Search for the cell housing the specified text and yield its (X, Y) center coordinate. 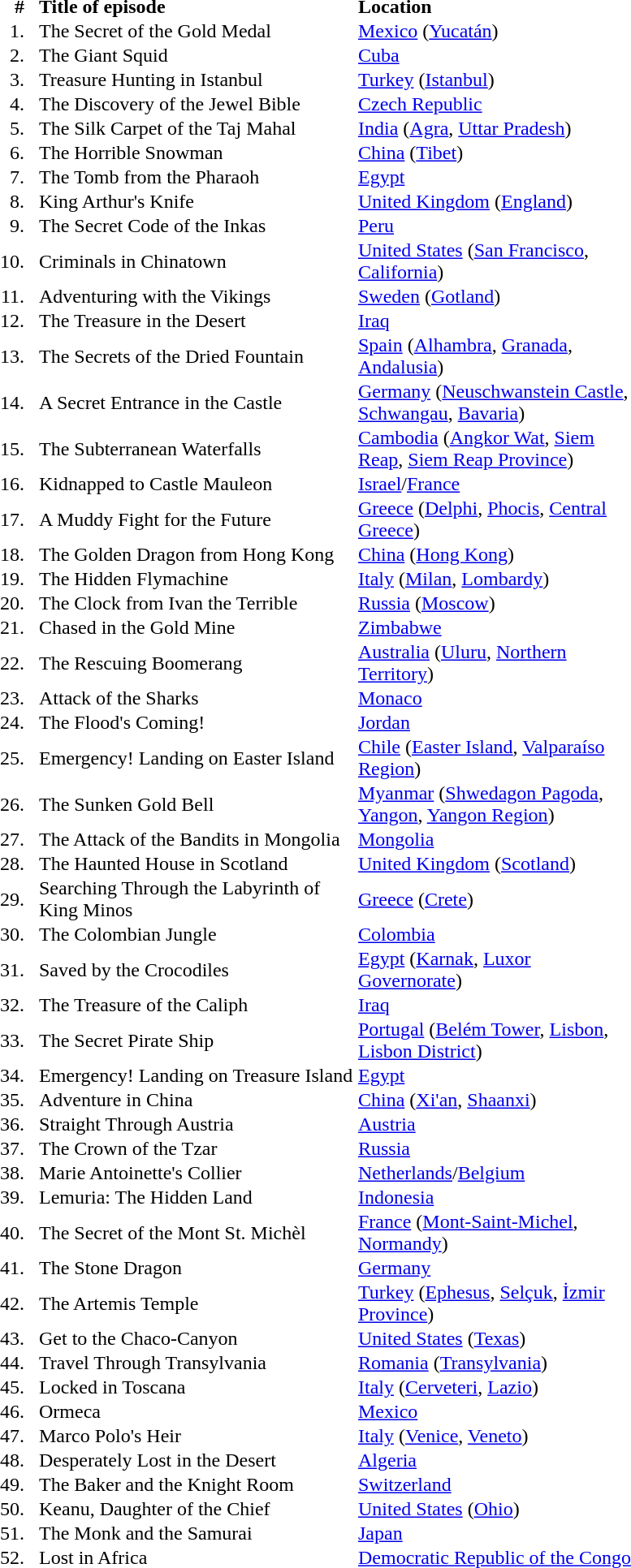
The Subterranean Waterfalls (197, 449)
Ormeca (197, 1412)
The Golden Dragon from Hong Kong (197, 555)
The Stone Dragon (197, 1268)
The Secret of the Gold Medal (197, 31)
The Secret Code of the Inkas (197, 226)
21. (12, 628)
The Tomb from the Pharaoh (197, 177)
14. (12, 403)
5. (12, 128)
9. (12, 226)
51. (12, 1534)
The Baker and the Knight Room (197, 1485)
The Attack of the Bandits in Mongolia (197, 839)
28. (12, 864)
4. (12, 104)
43. (12, 1339)
35. (12, 1101)
41. (12, 1268)
18. (12, 555)
15. (12, 449)
The Monk and the Samurai (197, 1534)
The Horrible Snowman (197, 153)
King Arthur's Knife (197, 201)
6. (12, 153)
36. (12, 1125)
40. (12, 1233)
24. (12, 722)
The Crown of the Tzar (197, 1149)
46. (12, 1412)
44. (12, 1363)
Marie Antoinette's Collier (197, 1174)
10. (12, 261)
Saved by the Crocodiles (197, 970)
The Secret of the Mont St. Michèl (197, 1233)
19. (12, 579)
8. (12, 201)
Travel Through Transylvania (197, 1363)
The Haunted House in Scotland (197, 864)
The Clock from Ivan the Terrible (197, 604)
38. (12, 1174)
Marco Polo's Heir (197, 1437)
Treasure Hunting in Istanbul (197, 80)
The Secret Pirate Ship (197, 1040)
16. (12, 484)
Searching Through the Labyrinth of King Minos (197, 899)
The Flood's Coming! (197, 722)
A Muddy Fight for the Future (197, 519)
3. (12, 80)
32. (12, 1005)
12. (12, 321)
Adventuring with the Vikings (197, 297)
2. (12, 55)
The Colombian Jungle (197, 935)
The Treasure in the Desert (197, 321)
The Giant Squid (197, 55)
45. (12, 1388)
48. (12, 1461)
Straight Through Austria (197, 1125)
Emergency! Landing on Treasure Island (197, 1076)
49. (12, 1485)
17. (12, 519)
33. (12, 1040)
The Sunken Gold Bell (197, 804)
47. (12, 1437)
Criminals in Chinatown (197, 261)
27. (12, 839)
30. (12, 935)
Keanu, Daughter of the Chief (197, 1510)
29. (12, 899)
50. (12, 1510)
20. (12, 604)
A Secret Entrance in the Castle (197, 403)
Adventure in China (197, 1101)
13. (12, 356)
34. (12, 1076)
The Rescuing Boomerang (197, 663)
Desperately Lost in the Desert (197, 1461)
The Secrets of the Dried Fountain (197, 356)
7. (12, 177)
1. (12, 31)
11. (12, 297)
Lemuria: The Hidden Land (197, 1198)
23. (12, 698)
22. (12, 663)
31. (12, 970)
Get to the Chaco-Canyon (197, 1339)
The Hidden Flymachine (197, 579)
25. (12, 758)
Emergency! Landing on Easter Island (197, 758)
26. (12, 804)
The Silk Carpet of the Taj Mahal (197, 128)
Chased in the Gold Mine (197, 628)
37. (12, 1149)
The Artemis Temple (197, 1303)
Kidnapped to Castle Mauleon (197, 484)
The Discovery of the Jewel Bible (197, 104)
The Treasure of the Caliph (197, 1005)
Attack of the Sharks (197, 698)
39. (12, 1198)
Locked in Toscana (197, 1388)
42. (12, 1303)
